Capture the cell that displays the provided text and extract its [X, Y] central coordinate. 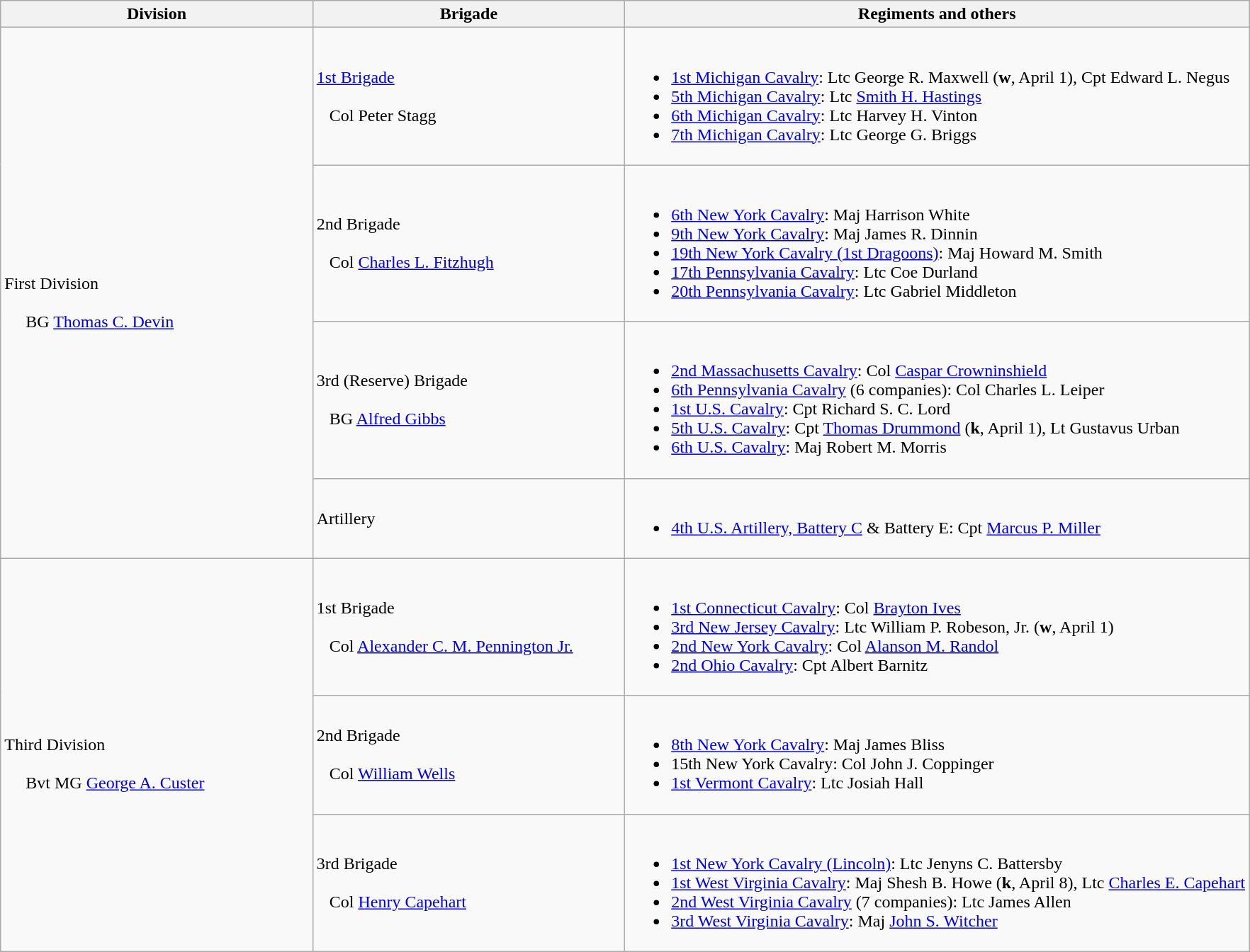
Third Division Bvt MG George A. Custer [157, 755]
3rd Brigade Col Henry Capehart [468, 883]
Brigade [468, 14]
3rd (Reserve) Brigade BG Alfred Gibbs [468, 399]
First Division BG Thomas C. Devin [157, 293]
Regiments and others [937, 14]
8th New York Cavalry: Maj James Bliss15th New York Cavalry: Col John J. Coppinger1st Vermont Cavalry: Ltc Josiah Hall [937, 755]
1st Brigade Col Peter Stagg [468, 96]
2nd Brigade Col Charles L. Fitzhugh [468, 244]
2nd Brigade Col William Wells [468, 755]
1st Brigade Col Alexander C. M. Pennington Jr. [468, 627]
4th U.S. Artillery, Battery C & Battery E: Cpt Marcus P. Miller [937, 518]
Division [157, 14]
Artillery [468, 518]
